Identify which cell holds the provided text, then report its [x, y] central coordinate. 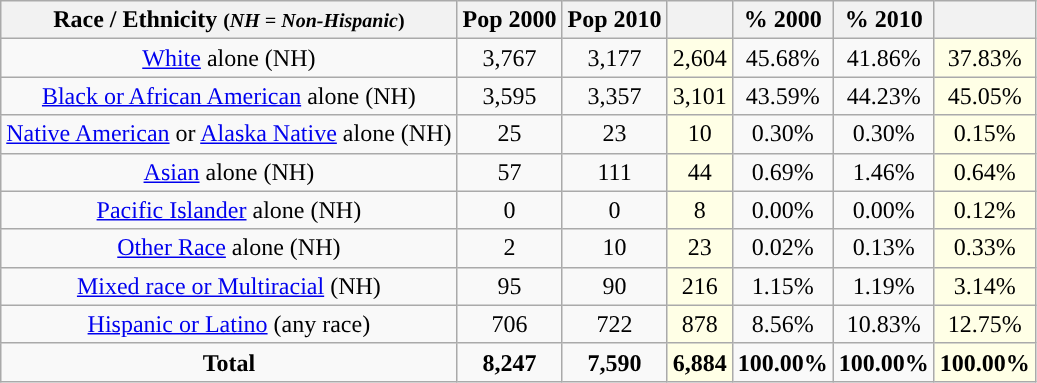
45.68% [782, 58]
722 [614, 324]
95 [510, 286]
6,884 [700, 362]
25 [510, 134]
1.15% [782, 286]
0.33% [984, 248]
Hispanic or Latino (any race) [229, 324]
2 [510, 248]
2,604 [700, 58]
0.13% [884, 248]
0.15% [984, 134]
45.05% [984, 96]
3.14% [984, 286]
44.23% [884, 96]
90 [614, 286]
0.64% [984, 172]
Race / Ethnicity (NH = Non-Hispanic) [229, 20]
% 2000 [782, 20]
3,177 [614, 58]
8 [700, 210]
Mixed race or Multiracial (NH) [229, 286]
37.83% [984, 58]
43.59% [782, 96]
10.83% [884, 324]
12.75% [984, 324]
1.46% [884, 172]
7,590 [614, 362]
Pop 2000 [510, 20]
44 [700, 172]
0.12% [984, 210]
3,595 [510, 96]
878 [700, 324]
1.19% [884, 286]
Pacific Islander alone (NH) [229, 210]
8,247 [510, 362]
41.86% [884, 58]
3,101 [700, 96]
Native American or Alaska Native alone (NH) [229, 134]
Pop 2010 [614, 20]
White alone (NH) [229, 58]
57 [510, 172]
Other Race alone (NH) [229, 248]
Black or African American alone (NH) [229, 96]
Asian alone (NH) [229, 172]
706 [510, 324]
216 [700, 286]
Total [229, 362]
0.02% [782, 248]
3,357 [614, 96]
0.69% [782, 172]
3,767 [510, 58]
8.56% [782, 324]
% 2010 [884, 20]
111 [614, 172]
